Pinpoint the cell where the given text exists, returning its (X, Y) midpoint coordinate. 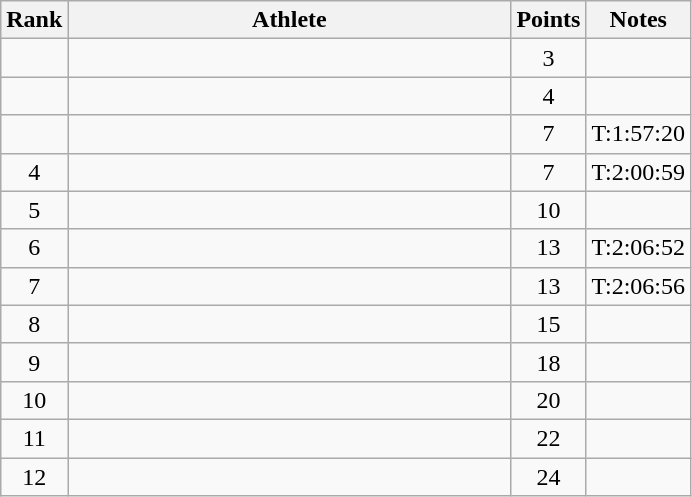
T:2:00:59 (638, 172)
Notes (638, 20)
T:2:06:56 (638, 286)
24 (548, 477)
8 (34, 324)
11 (34, 438)
18 (548, 362)
3 (548, 58)
20 (548, 400)
22 (548, 438)
Athlete (290, 20)
6 (34, 248)
T:1:57:20 (638, 134)
9 (34, 362)
T:2:06:52 (638, 248)
Rank (34, 20)
5 (34, 210)
Points (548, 20)
15 (548, 324)
12 (34, 477)
